From the cell containing the given text, extract its center point as [x, y] coordinate. 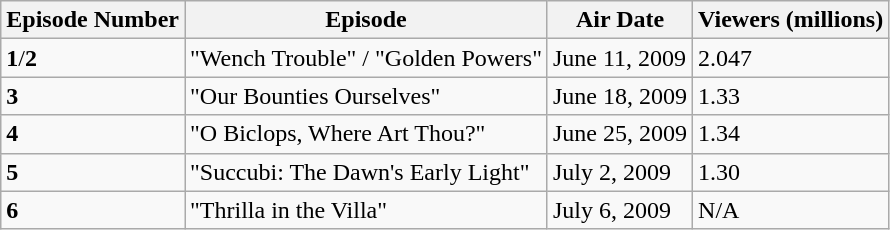
Episode [366, 20]
June 11, 2009 [620, 58]
1.34 [791, 134]
6 [93, 210]
June 25, 2009 [620, 134]
1/2 [93, 58]
July 6, 2009 [620, 210]
"Thrilla in the Villa" [366, 210]
1.30 [791, 172]
2.047 [791, 58]
"O Biclops, Where Art Thou?" [366, 134]
June 18, 2009 [620, 96]
Viewers (millions) [791, 20]
"Succubi: The Dawn's Early Light" [366, 172]
"Wench Trouble" / "Golden Powers" [366, 58]
3 [93, 96]
Air Date [620, 20]
1.33 [791, 96]
5 [93, 172]
"Our Bounties Ourselves" [366, 96]
Episode Number [93, 20]
N/A [791, 210]
4 [93, 134]
July 2, 2009 [620, 172]
